Provide the [X, Y] coordinate of the cell's center where the given text is located.  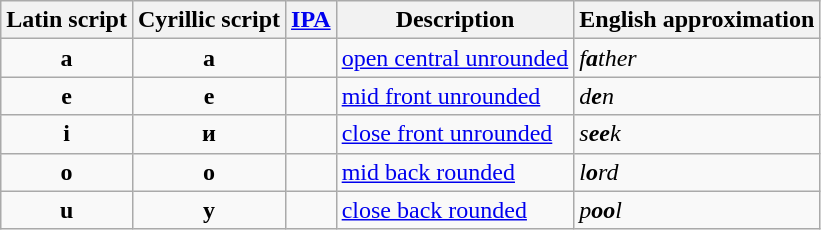
и [208, 134]
mid front unrounded [455, 96]
close front unrounded [455, 134]
open central unrounded [455, 58]
mid back rounded [455, 172]
seek [697, 134]
о [208, 172]
father [697, 58]
а [208, 58]
lord [697, 172]
e [67, 96]
Latin script [67, 20]
у [208, 210]
Description [455, 20]
е [208, 96]
pool [697, 210]
IPA [312, 20]
u [67, 210]
a [67, 58]
Cyrillic script [208, 20]
i [67, 134]
den [697, 96]
o [67, 172]
English approximation [697, 20]
close back rounded [455, 210]
